Locate the cell with the specified text and output its (x, y) center coordinate. 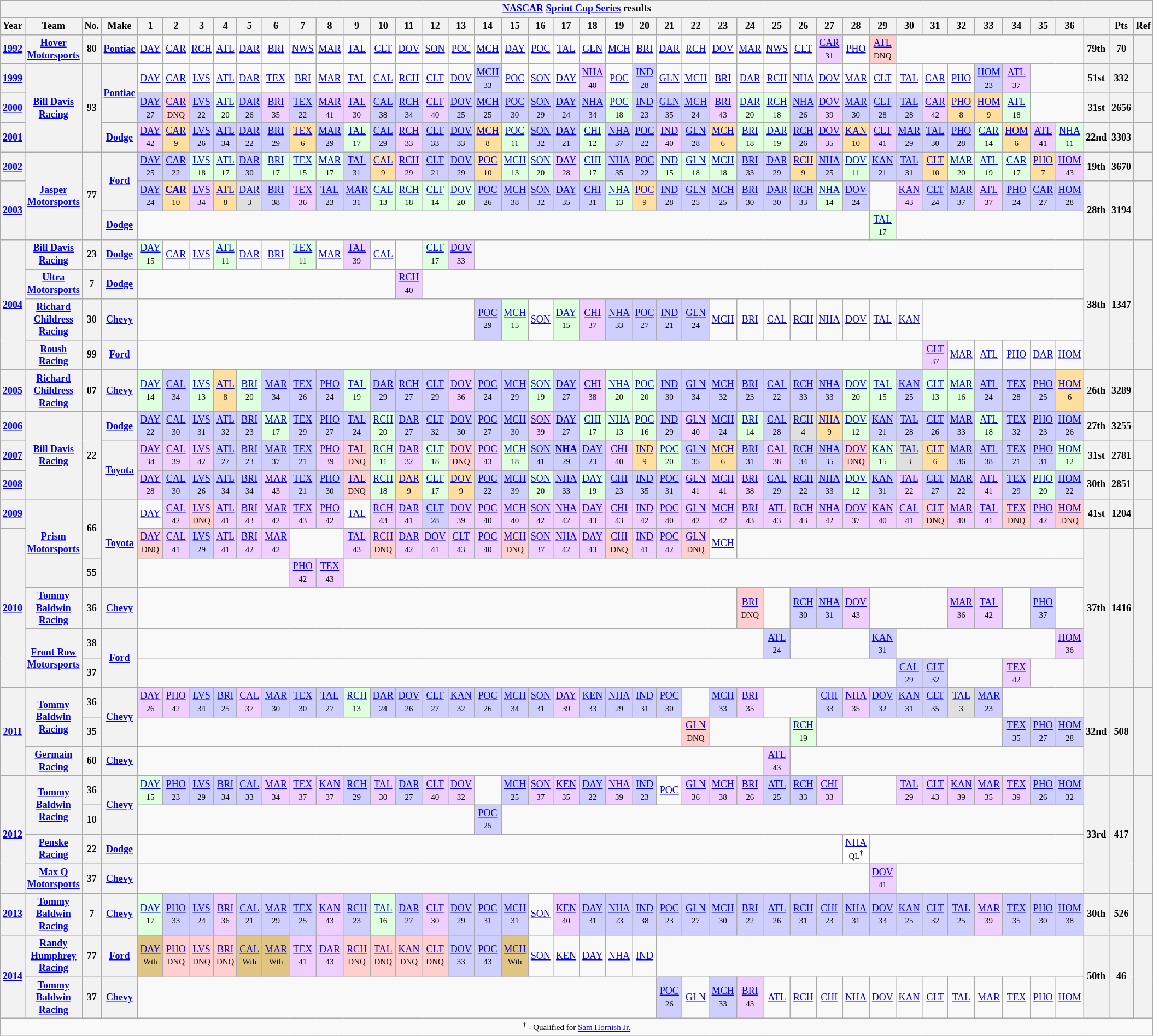
Hover Motorsports (54, 49)
CLT37 (935, 355)
MARWth (276, 956)
KAN39 (961, 791)
26 (803, 26)
CAR9 (176, 137)
29 (882, 26)
HOM22 (1069, 485)
TEX37 (303, 791)
DAR3 (249, 196)
BRI29 (276, 137)
PHO26 (1043, 791)
MCH42 (723, 514)
Team (54, 26)
RCH20 (383, 426)
1992 (13, 49)
ATL20 (225, 108)
51st (1097, 79)
TAL25 (961, 914)
CLT14 (435, 196)
IND (645, 956)
2008 (13, 485)
TEX28 (1017, 390)
DOV30 (461, 426)
IND30 (669, 390)
DAY31 (593, 914)
80 (92, 49)
DAY42 (150, 137)
IND21 (669, 319)
NHA20 (619, 390)
NHA9 (829, 426)
CHI43 (619, 514)
RCH19 (803, 731)
MAR31 (357, 196)
2005 (13, 390)
PHO28 (961, 137)
POC11 (515, 137)
MCH13 (515, 167)
BRI20 (249, 390)
Make (119, 26)
TAL42 (988, 608)
PHO39 (330, 455)
TAL23 (330, 196)
GLN36 (696, 791)
Jasper Motorsports (54, 196)
TAL27 (330, 703)
ATL17 (225, 167)
32 (961, 26)
† - Qualified for Sam Hornish Jr. (577, 1027)
RCH11 (383, 455)
20 (645, 26)
BRI42 (249, 543)
IND31 (645, 703)
POC16 (645, 426)
MCHWth (515, 956)
3303 (1122, 137)
DAY17 (150, 914)
NHA34 (593, 108)
MAR39 (988, 914)
MCH29 (515, 390)
2004 (13, 305)
2002 (13, 167)
POC24 (488, 390)
LVS13 (202, 390)
TEX6 (303, 137)
HOM26 (1069, 426)
417 (1122, 834)
18 (593, 26)
KAN10 (856, 137)
POC42 (669, 543)
IND38 (645, 914)
CALWth (249, 956)
3255 (1122, 426)
IND29 (669, 426)
CLT10 (935, 167)
HOM23 (988, 79)
PHO25 (1043, 390)
DOV43 (856, 608)
TAL29 (909, 791)
LVS31 (202, 426)
1347 (1122, 305)
TEX26 (303, 390)
CHI37 (593, 319)
DAR42 (409, 543)
DAY21 (566, 137)
41st (1097, 514)
TEX11 (303, 255)
TEX36 (303, 196)
RCH23 (357, 914)
19th (1097, 167)
NHA23 (619, 914)
2 (176, 26)
DAY39 (566, 703)
CHI31 (593, 196)
BRI36 (225, 914)
2009 (13, 514)
IND41 (645, 543)
CAR17 (1017, 167)
PHO37 (1043, 608)
TEX25 (303, 914)
2014 (13, 976)
2003 (13, 210)
RCH40 (409, 284)
IND9 (645, 455)
HOM9 (988, 108)
ATL25 (777, 791)
DAR24 (383, 703)
RCH9 (803, 167)
MAR20 (961, 167)
HOMDNQ (1069, 514)
DAR9 (409, 485)
DAR43 (330, 956)
CLT33 (435, 137)
19 (619, 26)
MAR22 (961, 485)
HOM12 (1069, 455)
TAL15 (882, 390)
SON41 (541, 455)
CLT24 (935, 196)
MAR43 (276, 485)
2007 (13, 455)
SON39 (541, 426)
CLT30 (435, 914)
37th (1097, 608)
GLN25 (696, 196)
MCH34 (515, 703)
CLT18 (435, 455)
IND42 (645, 514)
CAL39 (176, 455)
NHA26 (803, 108)
IND40 (669, 137)
CAL37 (249, 703)
Pts (1122, 26)
CAR14 (988, 137)
POC23 (669, 914)
2006 (13, 426)
46 (1122, 976)
KEN35 (566, 791)
POC9 (645, 196)
NASCAR Sprint Cup Series results (577, 9)
MCH31 (515, 914)
PHO20 (1043, 485)
14 (488, 26)
POC10 (488, 167)
07 (92, 390)
MAR23 (988, 703)
HOM32 (1069, 791)
BRI17 (276, 167)
CAL21 (249, 914)
CLT41 (882, 137)
TEX22 (303, 108)
50th (1097, 976)
CHI12 (593, 137)
PHO31 (1043, 455)
MAR16 (961, 390)
24 (750, 26)
CHIDNQ (619, 543)
1416 (1122, 608)
TAL39 (357, 255)
ATL38 (988, 455)
33 (988, 26)
CAL42 (176, 514)
KAN37 (330, 791)
16 (541, 26)
3289 (1122, 390)
ATL27 (225, 455)
DAYWth (150, 956)
Year (13, 26)
BRI22 (750, 914)
BRI14 (750, 426)
CARDNQ (176, 108)
2000 (13, 108)
79th (1097, 49)
DOV25 (461, 108)
332 (1122, 79)
NHA37 (619, 137)
22nd (1097, 137)
GLN42 (696, 514)
TEX32 (1017, 426)
CAR22 (176, 167)
MAR35 (988, 791)
DAR19 (777, 137)
Prism Motorsports (54, 543)
MCH39 (515, 485)
KEN (566, 956)
2656 (1122, 108)
MCH32 (723, 390)
MCHDNQ (515, 543)
Ref (1143, 26)
38th (1097, 305)
DAYDNQ (150, 543)
IND15 (669, 167)
DOV35 (829, 137)
33rd (1097, 834)
DAY25 (150, 167)
No. (92, 26)
TAL43 (357, 543)
ATLDNQ (882, 49)
RCH31 (803, 914)
DAR32 (409, 455)
27 (829, 26)
KAN32 (461, 703)
MAR41 (330, 108)
GLN34 (696, 390)
6 (276, 26)
BRI33 (750, 167)
2851 (1122, 485)
POC25 (488, 820)
POC29 (488, 319)
TAL24 (357, 426)
CAR42 (935, 108)
HOM38 (1069, 914)
MCH15 (515, 319)
MCH40 (515, 514)
Max Q Motorsports (54, 879)
3 (202, 26)
DAR22 (249, 137)
HOM36 (1069, 643)
60 (92, 761)
SON19 (541, 390)
GLN40 (696, 426)
TEX42 (1017, 673)
PHO8 (961, 108)
CLT13 (935, 390)
PHODNQ (176, 956)
9 (357, 26)
SON42 (541, 514)
Randy Humphrey Racing (54, 956)
DOV37 (856, 514)
NHA40 (593, 79)
526 (1122, 914)
DAY35 (566, 196)
28 (856, 26)
LVS22 (202, 108)
13 (461, 26)
RCH26 (803, 137)
GLN24 (696, 319)
BRI31 (750, 455)
RCH13 (357, 703)
BRI25 (225, 703)
1204 (1122, 514)
Penske Racing (54, 849)
28th (1097, 210)
26th (1097, 390)
RCH30 (803, 608)
ATL26 (777, 914)
SON29 (541, 108)
KEN33 (593, 703)
DOV26 (409, 703)
Front Row Motorsports (54, 658)
LVS42 (202, 455)
DOV36 (461, 390)
GLN41 (696, 485)
DOV11 (856, 167)
TEX15 (303, 167)
DOV9 (461, 485)
27th (1097, 426)
21 (669, 26)
DAY23 (593, 455)
DAY26 (150, 703)
34 (1017, 26)
70 (1122, 49)
CLT26 (935, 426)
CLT21 (435, 167)
MCH8 (488, 137)
17 (566, 26)
KANDNQ (409, 956)
CAR10 (176, 196)
GLN18 (696, 167)
99 (92, 355)
4 (225, 26)
3194 (1122, 210)
IND35 (645, 485)
GLN28 (696, 137)
MAR33 (961, 426)
1 (150, 26)
KAN40 (882, 514)
1999 (13, 79)
LVS24 (202, 914)
BRI18 (750, 137)
PHO33 (176, 914)
DAR20 (750, 108)
2013 (13, 914)
NHA11 (1069, 137)
32nd (1097, 731)
TAL41 (988, 514)
KEN40 (566, 914)
25 (777, 26)
38 (92, 643)
POC18 (619, 108)
CAL22 (777, 390)
3670 (1122, 167)
MCH41 (723, 485)
2011 (13, 731)
NHA25 (829, 167)
508 (1122, 731)
RCH22 (803, 485)
CAL9 (383, 167)
CAL13 (383, 196)
TEX41 (303, 956)
SON31 (541, 703)
55 (92, 573)
DAY34 (150, 455)
KAN15 (882, 455)
12 (435, 26)
DAR41 (409, 514)
CHI38 (593, 390)
2012 (13, 834)
2010 (13, 608)
BRI26 (750, 791)
Ultra Motorsports (54, 284)
TAL16 (383, 914)
CAR31 (829, 49)
CHI (829, 997)
CAL28 (777, 426)
LVS18 (202, 167)
DAY14 (150, 390)
MAR40 (961, 514)
HOM43 (1069, 167)
NHA14 (829, 196)
TEX30 (303, 703)
RCH4 (803, 426)
TAL19 (357, 390)
CAR27 (1043, 196)
PHO7 (1043, 167)
NHAQL† (856, 849)
TAL22 (909, 485)
ATL19 (988, 167)
CAL34 (176, 390)
DAR26 (249, 108)
Roush Racing (54, 355)
GLN27 (696, 914)
15 (515, 26)
93 (92, 108)
CHI40 (619, 455)
CAL33 (249, 791)
66 (92, 528)
ATL11 (225, 255)
CLT6 (935, 455)
Germain Racing (54, 761)
31 (935, 26)
2001 (13, 137)
TEX39 (1017, 791)
CLT35 (935, 703)
RCH27 (409, 390)
TEXDNQ (1017, 514)
11 (409, 26)
2781 (1122, 455)
NHA39 (619, 791)
5 (249, 26)
8 (330, 26)
BRI30 (750, 196)
CLT29 (435, 390)
ATL32 (225, 426)
DOV24 (856, 196)
DAY19 (593, 485)
